Identify which cell holds the provided text, then report its (x, y) central coordinate. 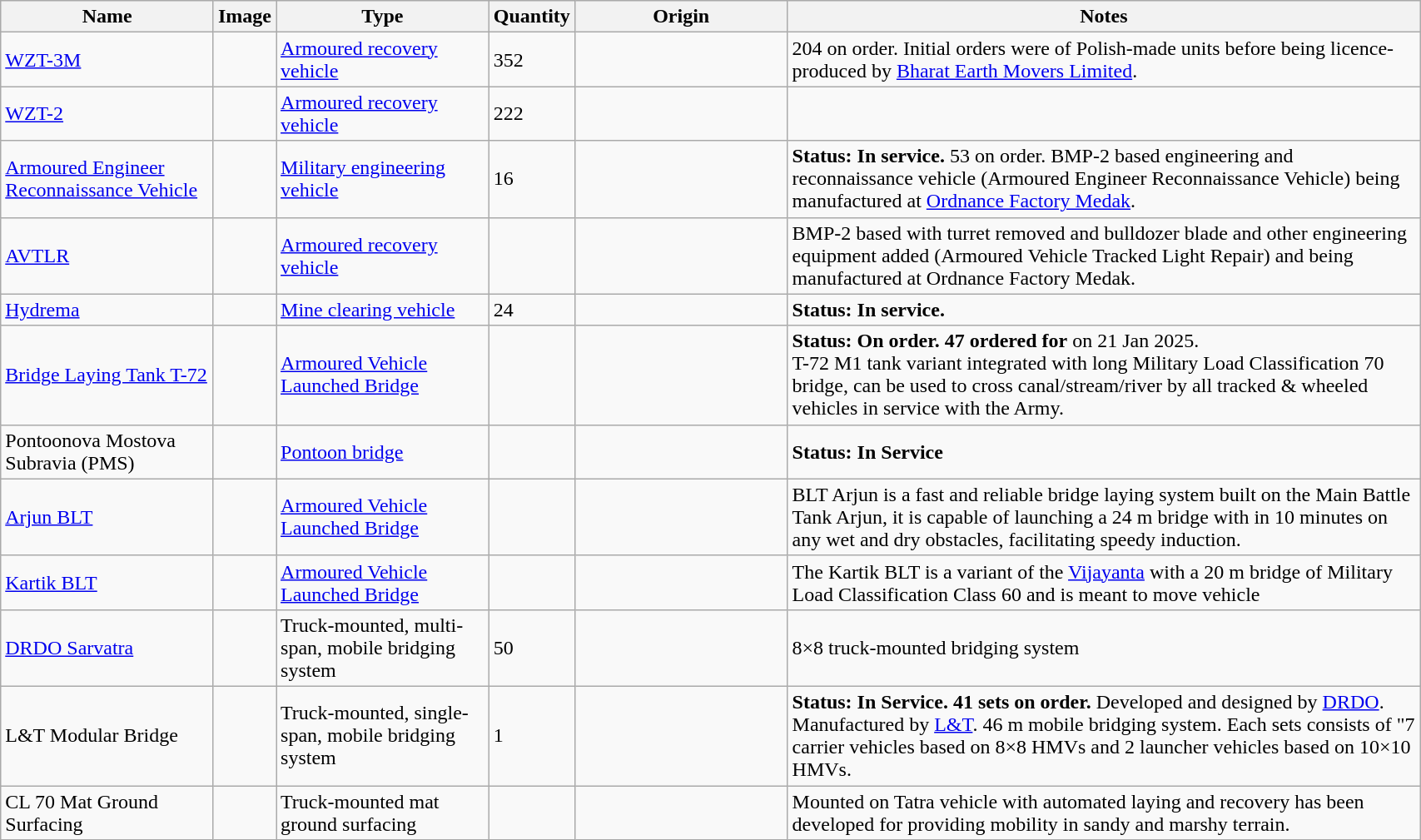
WZT-3M (107, 60)
Truck-mounted, multi-span, mobile bridging system (383, 648)
Arjun BLT (107, 517)
Truck-mounted, single-span, mobile bridging system (383, 736)
Name (107, 17)
WZT-2 (107, 113)
8×8 truck-mounted bridging system (1104, 648)
Status: In service. (1104, 310)
Bridge Laying Tank T-72 (107, 375)
Military engineering vehicle (383, 179)
24 (531, 310)
Mounted on Tatra vehicle with automated laying and recovery has been developed for providing mobility in sandy and marshy terrain. (1104, 813)
CL 70 Mat Ground Surfacing (107, 813)
Notes (1104, 17)
352 (531, 60)
Truck-mounted mat ground surfacing (383, 813)
Mine clearing vehicle (383, 310)
204 on order. Initial orders were of Polish-made units before being licence-produced by Bharat Earth Movers Limited. (1104, 60)
Status: In Service (1104, 451)
Kartik BLT (107, 583)
Hydrema (107, 310)
AVTLR (107, 256)
Type (383, 17)
Pontoon bridge (383, 451)
222 (531, 113)
Image (245, 17)
Quantity (531, 17)
16 (531, 179)
L&T Modular Bridge (107, 736)
DRDO Sarvatra (107, 648)
Origin (681, 17)
Pontoonova Mostova Subravia (PMS) (107, 451)
The Kartik BLT is a variant of the Vijayanta with a 20 m bridge of Military Load Classification Class 60 and is meant to move vehicle (1104, 583)
Armoured Engineer Reconnaissance Vehicle (107, 179)
1 (531, 736)
50 (531, 648)
